Detect which cell encompasses the target text, then output its [X, Y] center coordinate. 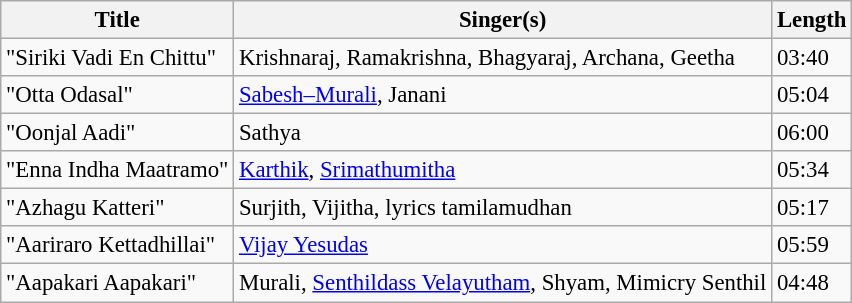
"Azhagu Katteri" [118, 208]
03:40 [812, 58]
"Aariraro Kettadhillai" [118, 245]
Length [812, 20]
Karthik, Srimathumitha [503, 170]
06:00 [812, 133]
Sabesh–Murali, Janani [503, 95]
Sathya [503, 133]
"Enna Indha Maatramo" [118, 170]
05:34 [812, 170]
"Aapakari Aapakari" [118, 283]
"Otta Odasal" [118, 95]
"Oonjal Aadi" [118, 133]
Murali, Senthildass Velayutham, Shyam, Mimicry Senthil [503, 283]
04:48 [812, 283]
Surjith, Vijitha, lyrics tamilamudhan [503, 208]
05:59 [812, 245]
05:04 [812, 95]
"Siriki Vadi En Chittu" [118, 58]
Singer(s) [503, 20]
Vijay Yesudas [503, 245]
05:17 [812, 208]
Krishnaraj, Ramakrishna, Bhagyaraj, Archana, Geetha [503, 58]
Title [118, 20]
